From the cell containing the given text, extract its center point as [x, y] coordinate. 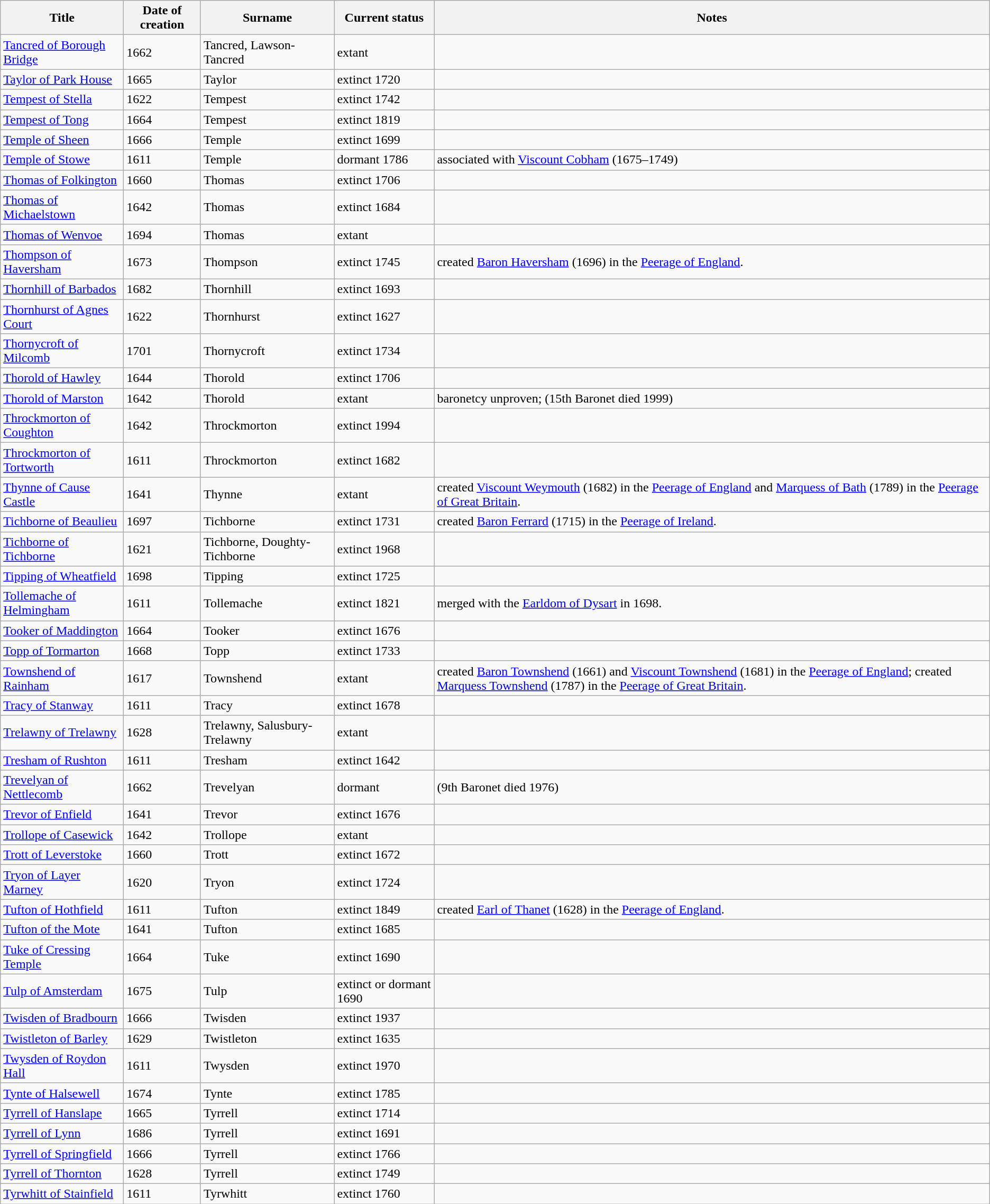
extinct 1849 [384, 909]
1668 [162, 651]
extinct 1693 [384, 289]
Tuke [268, 956]
extinct 1714 [384, 1113]
1686 [162, 1133]
extinct 1745 [384, 261]
extinct 1821 [384, 603]
Tollemache [268, 603]
Surname [268, 18]
created Viscount Weymouth (1682) in the Peerage of England and Marquess of Bath (1789) in the Peerage of Great Britain. [712, 494]
extinct 1682 [384, 460]
Tracy [268, 705]
Trollope [268, 835]
Tyrwhitt [268, 1194]
Thorold of Hawley [62, 378]
Date of creation [162, 18]
Thornhill [268, 289]
Thornhurst of Agnes Court [62, 316]
Twysden of Roydon Hall [62, 1065]
Topp [268, 651]
Tipping of Wheatfield [62, 576]
Townshend of Rainham [62, 678]
Tooker [268, 631]
Thompson of Haversham [62, 261]
Tulp [268, 991]
1698 [162, 576]
Townshend [268, 678]
extinct 1734 [384, 351]
extinct 1819 [384, 120]
Trevor of Enfield [62, 815]
Tracy of Stanway [62, 705]
extinct 1672 [384, 855]
Twisden [268, 1018]
1621 [162, 549]
Tufton of Hothfield [62, 909]
1674 [162, 1093]
Taylor of Park House [62, 79]
1675 [162, 991]
Tyrrell of Thornton [62, 1174]
Taylor [268, 79]
associated with Viscount Cobham (1675–1749) [712, 160]
Topp of Tormarton [62, 651]
extinct 1720 [384, 79]
Temple of Sheen [62, 140]
1682 [162, 289]
extinct 1684 [384, 207]
Thornhurst [268, 316]
extinct 1970 [384, 1065]
baronetcy unproven; (15th Baronet died 1999) [712, 398]
Tryon [268, 882]
Twysden [268, 1065]
Tryon of Layer Marney [62, 882]
1629 [162, 1038]
extinct 1785 [384, 1093]
created Baron Haversham (1696) in the Peerage of England. [712, 261]
Tufton of the Mote [62, 929]
Thynne of Cause Castle [62, 494]
(9th Baronet died 1976) [712, 787]
dormant 1786 [384, 160]
merged with the Earldom of Dysart in 1698. [712, 603]
1620 [162, 882]
extinct or dormant 1690 [384, 991]
dormant [384, 787]
extinct 1968 [384, 549]
extinct 1724 [384, 882]
1673 [162, 261]
1617 [162, 678]
Thompson [268, 261]
Tynte [268, 1093]
Tichborne, Doughty-Tichborne [268, 549]
Trevor [268, 815]
Tynte of Halsewell [62, 1093]
Trott [268, 855]
Tresham of Rushton [62, 760]
Trelawny of Trelawny [62, 732]
Tichborne of Beaulieu [62, 522]
extinct 1699 [384, 140]
Thomas of Folkington [62, 180]
Thornycroft of Milcomb [62, 351]
Tyrrell of Springfield [62, 1154]
Trevelyan [268, 787]
Title [62, 18]
1697 [162, 522]
Twistleton of Barley [62, 1038]
extinct 1690 [384, 956]
Thomas of Wenvoe [62, 234]
Tresham [268, 760]
Tempest of Tong [62, 120]
extinct 1733 [384, 651]
Thynne [268, 494]
Trevelyan of Nettlecomb [62, 787]
extinct 1685 [384, 929]
extinct 1627 [384, 316]
1644 [162, 378]
extinct 1749 [384, 1174]
extinct 1725 [384, 576]
Thornycroft [268, 351]
Tyrwhitt of Stainfield [62, 1194]
extinct 1731 [384, 522]
Notes [712, 18]
Tancred of Borough Bridge [62, 52]
Tyrrell of Lynn [62, 1133]
extinct 1678 [384, 705]
Tollemache of Helmingham [62, 603]
Tooker of Maddington [62, 631]
extinct 1760 [384, 1194]
Throckmorton of Tortworth [62, 460]
extinct 1742 [384, 99]
Tichborne of Tichborne [62, 549]
Tyrrell of Hanslape [62, 1113]
1694 [162, 234]
Twisden of Bradbourn [62, 1018]
Thornhill of Barbados [62, 289]
created Earl of Thanet (1628) in the Peerage of England. [712, 909]
Tempest of Stella [62, 99]
Temple of Stowe [62, 160]
created Baron Ferrard (1715) in the Peerage of Ireland. [712, 522]
extinct 1766 [384, 1154]
1701 [162, 351]
Thorold of Marston [62, 398]
Tichborne [268, 522]
extinct 1642 [384, 760]
Tuke of Cressing Temple [62, 956]
extinct 1994 [384, 425]
Trollope of Casewick [62, 835]
Tulp of Amsterdam [62, 991]
Tancred, Lawson-Tancred [268, 52]
Thomas of Michaelstown [62, 207]
extinct 1937 [384, 1018]
extinct 1635 [384, 1038]
Trelawny, Salusbury-Trelawny [268, 732]
Current status [384, 18]
Tipping [268, 576]
Throckmorton of Coughton [62, 425]
Twistleton [268, 1038]
extinct 1691 [384, 1133]
Trott of Leverstoke [62, 855]
